Capture the cell that displays the provided text and extract its (X, Y) central coordinate. 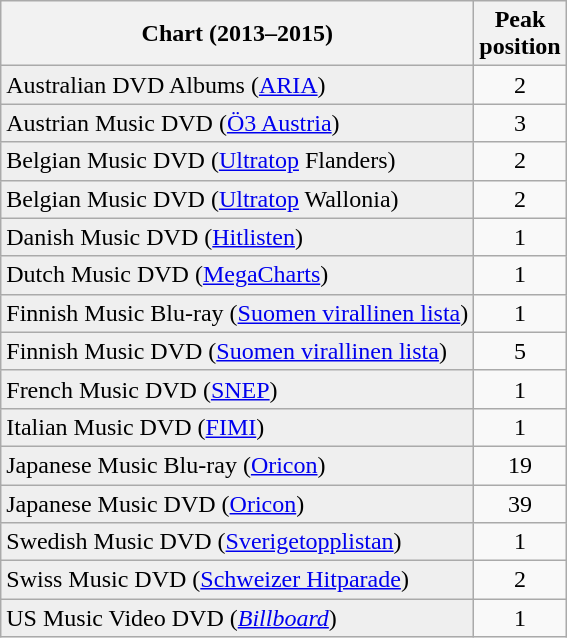
Dutch Music DVD (MegaCharts) (238, 275)
5 (520, 351)
Swiss Music DVD (Schweizer Hitparade) (238, 580)
Finnish Music Blu-ray (Suomen virallinen lista) (238, 313)
Danish Music DVD (Hitlisten) (238, 237)
Swedish Music DVD (Sverigetopplistan) (238, 542)
Chart (2013–2015) (238, 34)
Japanese Music Blu-ray (Oricon) (238, 465)
Belgian Music DVD (Ultratop Flanders) (238, 161)
Australian DVD Albums (ARIA) (238, 85)
39 (520, 503)
French Music DVD (SNEP) (238, 389)
Austrian Music DVD (Ö3 Austria) (238, 123)
Japanese Music DVD (Oricon) (238, 503)
Italian Music DVD (FIMI) (238, 427)
3 (520, 123)
US Music Video DVD (Billboard) (238, 618)
Finnish Music DVD (Suomen virallinen lista) (238, 351)
19 (520, 465)
Belgian Music DVD (Ultratop Wallonia) (238, 199)
Peakposition (520, 34)
